Find where the given text appears and provide that cell's center as (X, Y) coordinate. 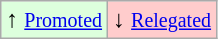
↑ Promoted (54, 20)
↓ Relegated (162, 20)
